Capture the cell that displays the provided text and extract its [x, y] central coordinate. 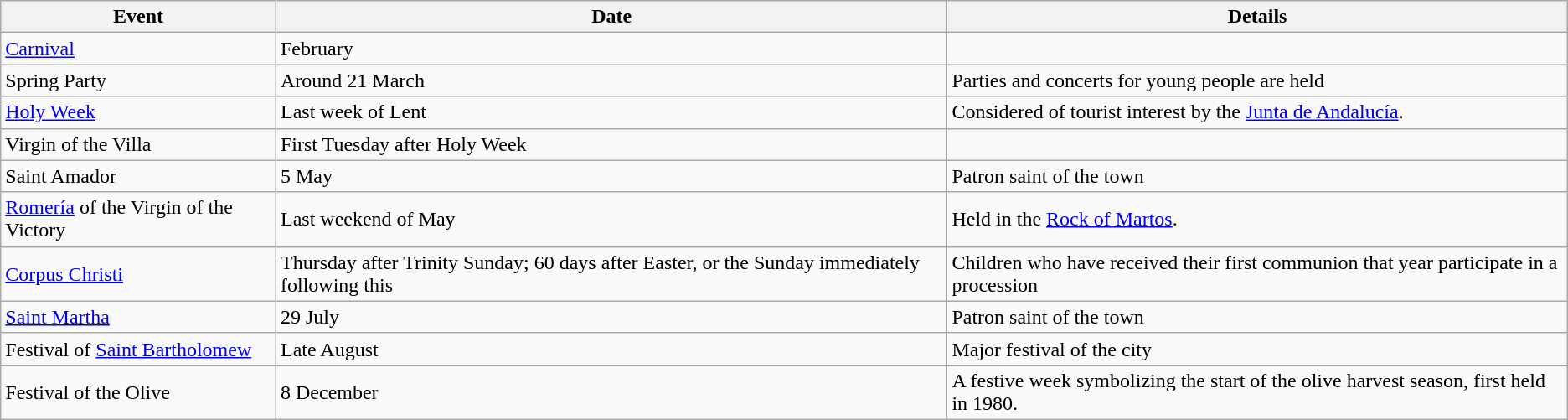
Carnival [139, 49]
Major festival of the city [1257, 349]
Saint Martha [139, 317]
Date [611, 17]
February [611, 49]
Considered of tourist interest by the Junta de Andalucía. [1257, 112]
Held in the Rock of Martos. [1257, 220]
Details [1257, 17]
Corpus Christi [139, 273]
Around 21 March [611, 80]
First Tuesday after Holy Week [611, 144]
Last week of Lent [611, 112]
Virgin of the Villa [139, 144]
Children who have received their first communion that year participate in a procession [1257, 273]
Event [139, 17]
Thursday after Trinity Sunday; 60 days after Easter, or the Sunday immediately following this [611, 273]
Holy Week [139, 112]
Festival of Saint Bartholomew [139, 349]
5 May [611, 176]
Romería of the Virgin of the Victory [139, 220]
Spring Party [139, 80]
Festival of the Olive [139, 392]
A festive week symbolizing the start of the olive harvest season, first held in 1980. [1257, 392]
Parties and concerts for young people are held [1257, 80]
Saint Amador [139, 176]
29 July [611, 317]
Last weekend of May [611, 220]
Late August [611, 349]
8 December [611, 392]
